Extract the (X, Y) coordinate from the center of the cell holding the provided text.  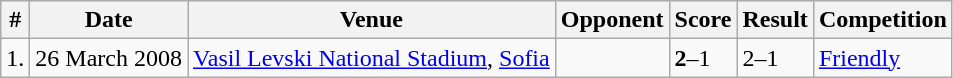
Competition (882, 20)
Result (775, 20)
Venue (372, 20)
1. (16, 58)
26 March 2008 (109, 58)
Opponent (612, 20)
Score (703, 20)
# (16, 20)
Vasil Levski National Stadium, Sofia (372, 58)
Date (109, 20)
Friendly (882, 58)
